Search for the cell housing the specified text and yield its (x, y) center coordinate. 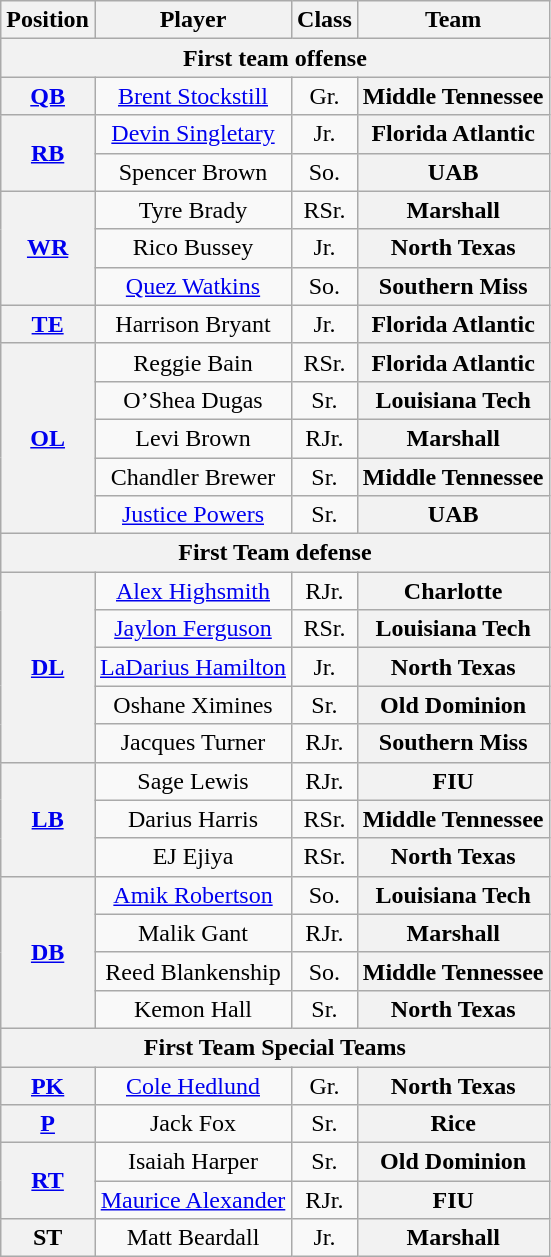
Alex Highsmith (192, 591)
First Team Special Teams (275, 1047)
DB (48, 952)
Jacques Turner (192, 743)
Devin Singletary (192, 134)
Jack Fox (192, 1124)
First Team defense (275, 553)
LaDarius Hamilton (192, 667)
Sage Lewis (192, 781)
Darius Harris (192, 819)
Justice Powers (192, 515)
Reed Blankenship (192, 971)
First team offense (275, 58)
Matt Beardall (192, 1238)
Quez Watkins (192, 286)
Cole Hedlund (192, 1085)
Malik Gant (192, 933)
LB (48, 819)
Jaylon Ferguson (192, 629)
Isaiah Harper (192, 1162)
Reggie Bain (192, 362)
OL (48, 438)
EJ Ejiya (192, 857)
Tyre Brady (192, 210)
Rice (453, 1124)
QB (48, 96)
Rico Bussey (192, 248)
WR (48, 248)
RT (48, 1181)
Team (453, 20)
TE (48, 324)
Class (325, 20)
RB (48, 153)
Harrison Bryant (192, 324)
PK (48, 1085)
Player (192, 20)
Amik Robertson (192, 895)
Position (48, 20)
Charlotte (453, 591)
Chandler Brewer (192, 477)
P (48, 1124)
DL (48, 667)
Levi Brown (192, 438)
Kemon Hall (192, 1009)
Maurice Alexander (192, 1200)
Brent Stockstill (192, 96)
ST (48, 1238)
Oshane Ximines (192, 705)
O’Shea Dugas (192, 400)
Spencer Brown (192, 172)
